Return [X, Y] of the center of cell containing provided text 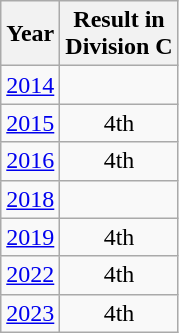
Year [30, 34]
2022 [30, 275]
2016 [30, 161]
2015 [30, 123]
2019 [30, 237]
2023 [30, 313]
2018 [30, 199]
Result inDivision C [119, 34]
2014 [30, 85]
